Find where the given text appears and provide that cell's center as (X, Y) coordinate. 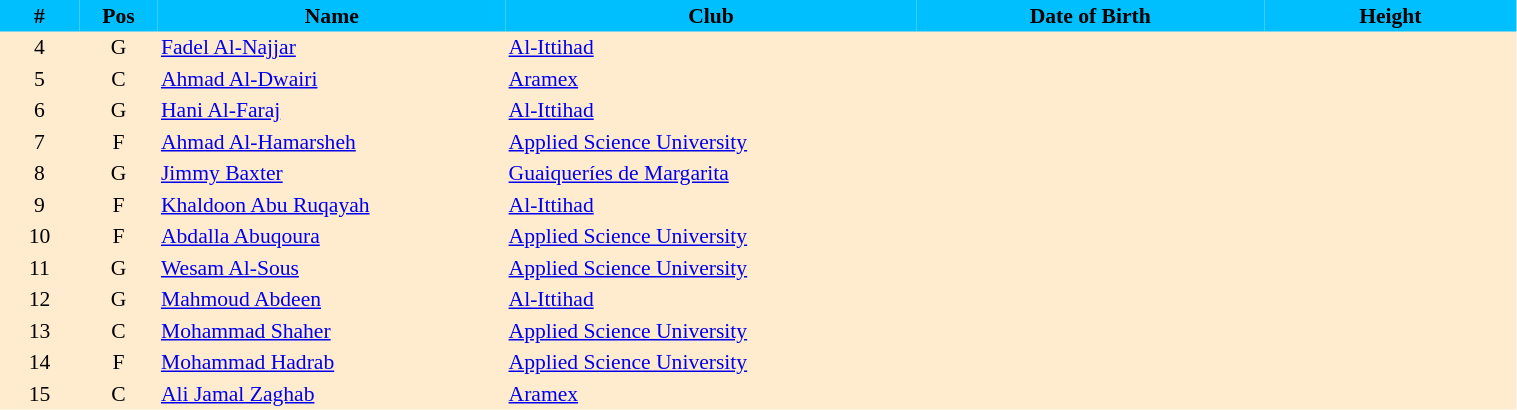
11 (40, 268)
Name (332, 16)
Mohammad Hadrab (332, 362)
14 (40, 362)
8 (40, 174)
Hani Al-Faraj (332, 110)
Fadel Al-Najjar (332, 48)
12 (40, 300)
Ali Jamal Zaghab (332, 394)
9 (40, 205)
4 (40, 48)
Mahmoud Abdeen (332, 300)
5 (40, 79)
Abdalla Abuqoura (332, 236)
Date of Birth (1090, 16)
15 (40, 394)
7 (40, 142)
Jimmy Baxter (332, 174)
Ahmad Al-Hamarsheh (332, 142)
Wesam Al-Sous (332, 268)
Guaiqueríes de Margarita (712, 174)
10 (40, 236)
6 (40, 110)
Ahmad Al-Dwairi (332, 79)
Khaldoon Abu Ruqayah (332, 205)
Mohammad Shaher (332, 331)
Club (712, 16)
Pos (118, 16)
Height (1390, 16)
13 (40, 331)
# (40, 16)
